Find where the given text appears and provide that cell's center as (x, y) coordinate. 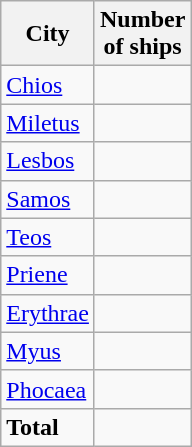
Samos (48, 199)
Teos (48, 237)
Priene (48, 275)
Lesbos (48, 161)
Total (48, 427)
Number of ships (142, 34)
Myus (48, 351)
Miletus (48, 123)
Phocaea (48, 389)
Erythrae (48, 313)
City (48, 34)
Chios (48, 85)
